Detect which cell encompasses the target text, then output its [x, y] center coordinate. 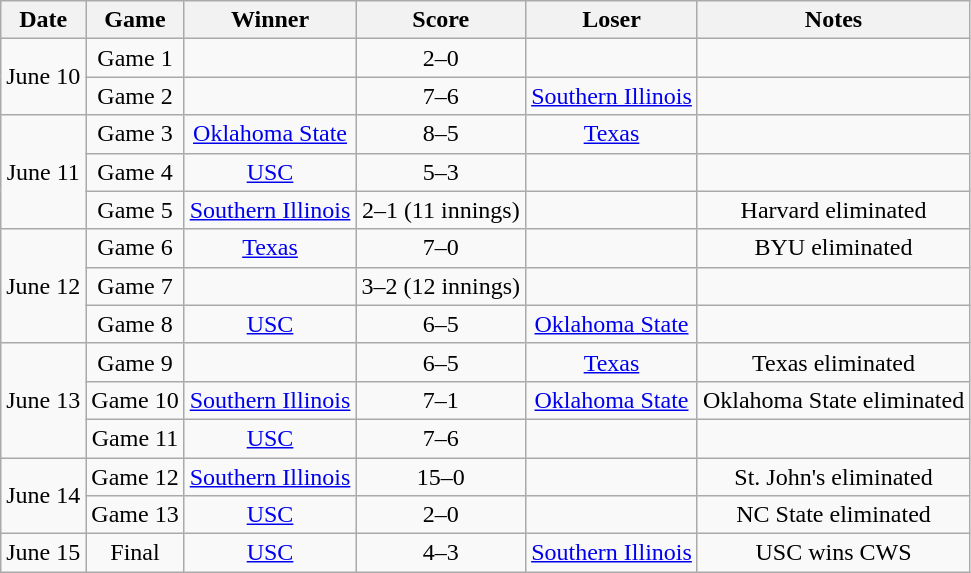
Game 6 [135, 248]
15–0 [441, 477]
BYU eliminated [833, 248]
Game 9 [135, 362]
Score [441, 20]
Game 12 [135, 477]
Game 3 [135, 134]
Oklahoma State eliminated [833, 400]
5–3 [441, 172]
Game 13 [135, 515]
Game 10 [135, 400]
Final [135, 553]
Game 7 [135, 286]
June 10 [44, 77]
Notes [833, 20]
Date [44, 20]
7–0 [441, 248]
June 14 [44, 496]
Game 1 [135, 58]
USC wins CWS [833, 553]
7–1 [441, 400]
Harvard eliminated [833, 210]
June 11 [44, 172]
Texas eliminated [833, 362]
2–1 (11 innings) [441, 210]
Game 2 [135, 96]
4–3 [441, 553]
Winner [270, 20]
Loser [612, 20]
NC State eliminated [833, 515]
8–5 [441, 134]
Game 4 [135, 172]
3–2 (12 innings) [441, 286]
Game 8 [135, 324]
Game 11 [135, 438]
June 12 [44, 286]
Game 5 [135, 210]
June 13 [44, 400]
Game [135, 20]
St. John's eliminated [833, 477]
June 15 [44, 553]
